For the text-containing cell, return its midpoint in (X, Y) coordinate format. 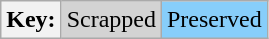
Preserved (214, 20)
Key: (31, 20)
Scrapped (111, 20)
